Pinpoint the cell where the given text exists, returning its (x, y) midpoint coordinate. 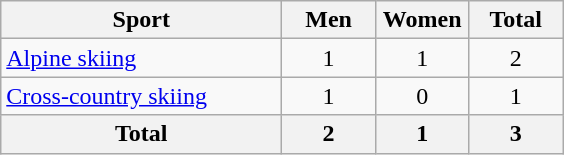
Men (329, 20)
0 (422, 96)
Women (422, 20)
Cross-country skiing (142, 96)
Sport (142, 20)
3 (516, 134)
Alpine skiing (142, 58)
